Provide the [X, Y] coordinate of the cell's center where the given text is located.  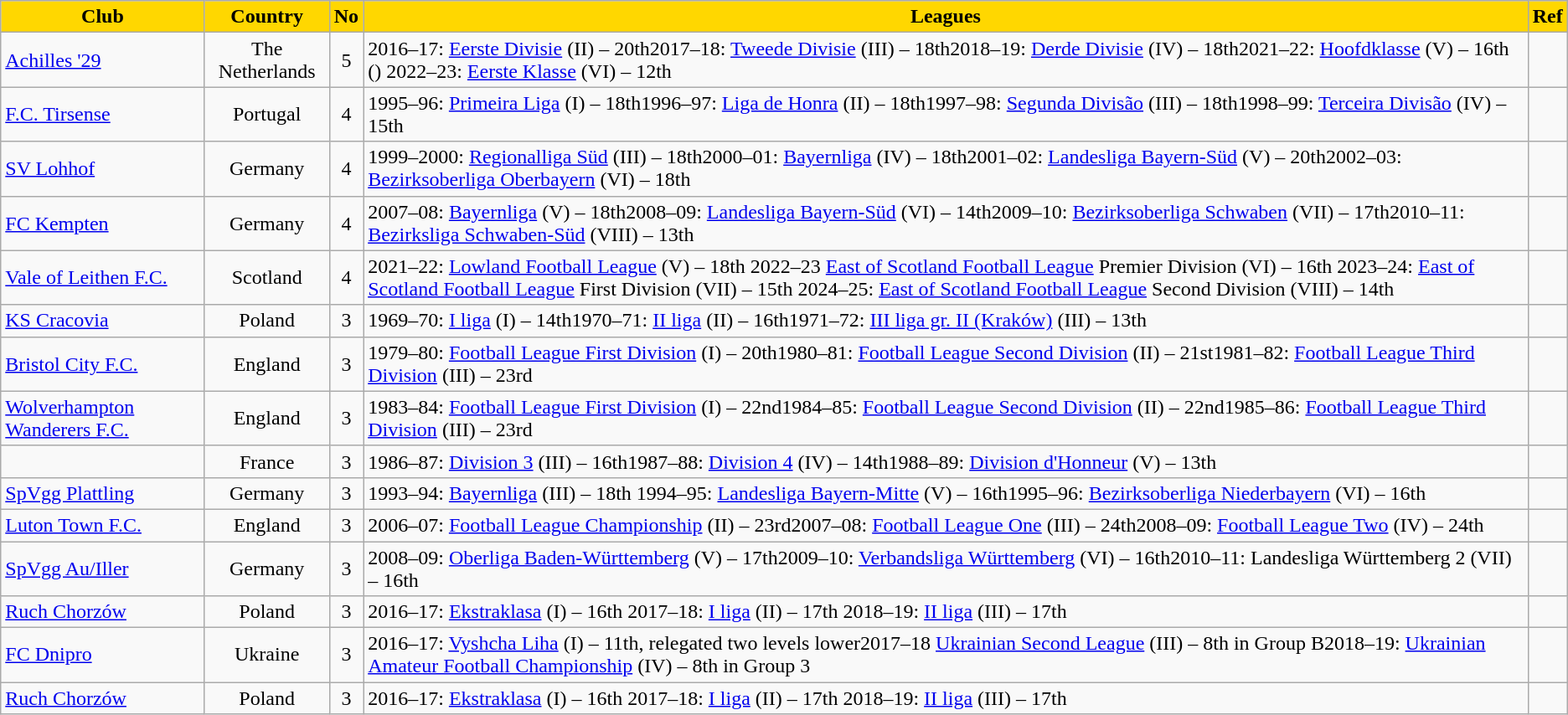
France [266, 461]
No [346, 17]
Achilles '29 [102, 60]
Luton Town F.C. [102, 525]
Portugal [266, 114]
SpVgg Plattling [102, 493]
2008–09: Oberliga Baden-Württemberg (V) – 17th2009–10: Verbandsliga Württemberg (VI) – 16th2010–11: Landesliga Württemberg 2 (VII) – 16th [946, 568]
5 [346, 60]
Ukraine [266, 655]
Ref [1548, 17]
FC Kempten [102, 223]
F.C. Tirsense [102, 114]
Club [102, 17]
FC Dnipro [102, 655]
Wolverhampton Wanderers F.C. [102, 419]
2006–07: Football League Championship (II) – 23rd2007–08: Football League One (III) – 24th2008–09: Football League Two (IV) – 24th [946, 525]
The Netherlands [266, 60]
SpVgg Au/Iller [102, 568]
Vale of Leithen F.C. [102, 278]
1986–87: Division 3 (III) – 16th1987–88: Division 4 (IV) – 14th1988–89: Division d'Honneur (V) – 13th [946, 461]
1993–94: Bayernliga (III) – 18th 1994–95: Landesliga Bayern-Mitte (V) – 16th1995–96: Bezirksoberliga Niederbayern (VI) – 16th [946, 493]
Leagues [946, 17]
SV Lohhof [102, 169]
1969–70: I liga (I) – 14th1970–71: II liga (II) – 16th1971–72: III liga gr. II (Kraków) (III) – 13th [946, 321]
Country [266, 17]
KS Cracovia [102, 321]
Scotland [266, 278]
Bristol City F.C. [102, 363]
1995–96: Primeira Liga (I) – 18th1996–97: Liga de Honra (II) – 18th1997–98: Segunda Divisão (III) – 18th1998–99: Terceira Divisão (IV) – 15th [946, 114]
